Output the (x, y) coordinate of the center of the cell containing the given text.  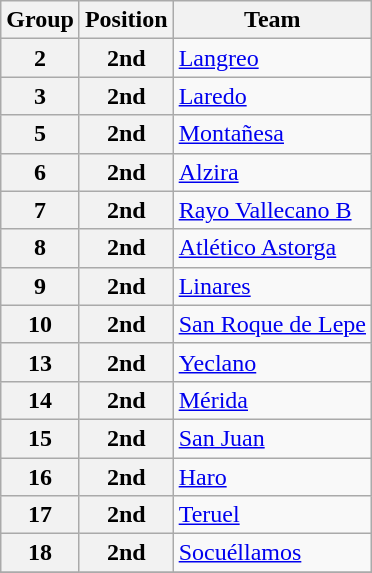
17 (40, 515)
3 (40, 96)
6 (40, 172)
Montañesa (272, 134)
Teruel (272, 515)
Position (126, 20)
16 (40, 477)
Rayo Vallecano B (272, 210)
Atlético Astorga (272, 248)
14 (40, 400)
Mérida (272, 400)
San Juan (272, 438)
Linares (272, 286)
5 (40, 134)
18 (40, 553)
Alzira (272, 172)
7 (40, 210)
San Roque de Lepe (272, 324)
Yeclano (272, 362)
2 (40, 58)
10 (40, 324)
9 (40, 286)
Socuéllamos (272, 553)
Team (272, 20)
Haro (272, 477)
15 (40, 438)
Group (40, 20)
Laredo (272, 96)
13 (40, 362)
Langreo (272, 58)
8 (40, 248)
